Pinpoint the cell where the given text exists, returning its [X, Y] midpoint coordinate. 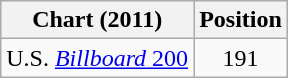
U.S. Billboard 200 [98, 58]
191 [241, 58]
Position [241, 20]
Chart (2011) [98, 20]
